Find where the given text appears and provide that cell's center as [x, y] coordinate. 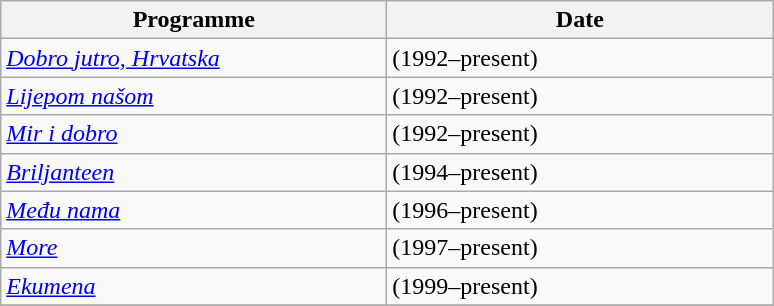
Briljanteen [194, 172]
(1994–present) [580, 172]
Dobro jutro, Hrvatska [194, 58]
(1996–present) [580, 210]
Ekumena [194, 286]
(1999–present) [580, 286]
Među nama [194, 210]
(1997–present) [580, 248]
Programme [194, 20]
Date [580, 20]
More [194, 248]
Mir i dobro [194, 134]
Lijepom našom [194, 96]
